Determine the (X, Y) coordinate at the center of the cell enclosing the given text.  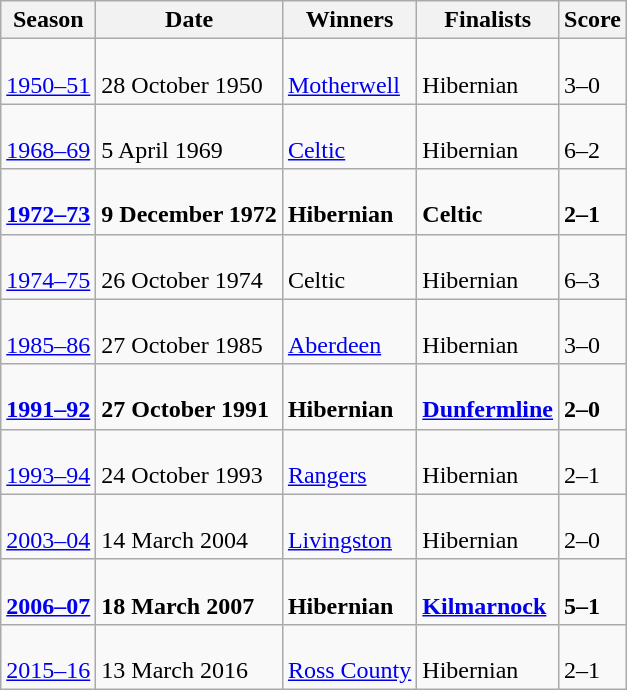
Score (593, 20)
2006–07 (48, 592)
1993–94 (48, 462)
1991–92 (48, 396)
6–3 (593, 266)
Season (48, 20)
5 April 1969 (190, 136)
27 October 1991 (190, 396)
Livingston (349, 526)
18 March 2007 (190, 592)
Ross County (349, 656)
5–1 (593, 592)
2015–16 (48, 656)
26 October 1974 (190, 266)
1972–73 (48, 202)
Winners (349, 20)
Motherwell (349, 72)
Date (190, 20)
6–2 (593, 136)
28 October 1950 (190, 72)
1968–69 (48, 136)
Aberdeen (349, 332)
Dunfermline (488, 396)
9 December 1972 (190, 202)
Rangers (349, 462)
27 October 1985 (190, 332)
1985–86 (48, 332)
Finalists (488, 20)
24 October 1993 (190, 462)
14 March 2004 (190, 526)
1950–51 (48, 72)
Kilmarnock (488, 592)
13 March 2016 (190, 656)
1974–75 (48, 266)
2003–04 (48, 526)
